Identify which cell holds the provided text, then report its [x, y] central coordinate. 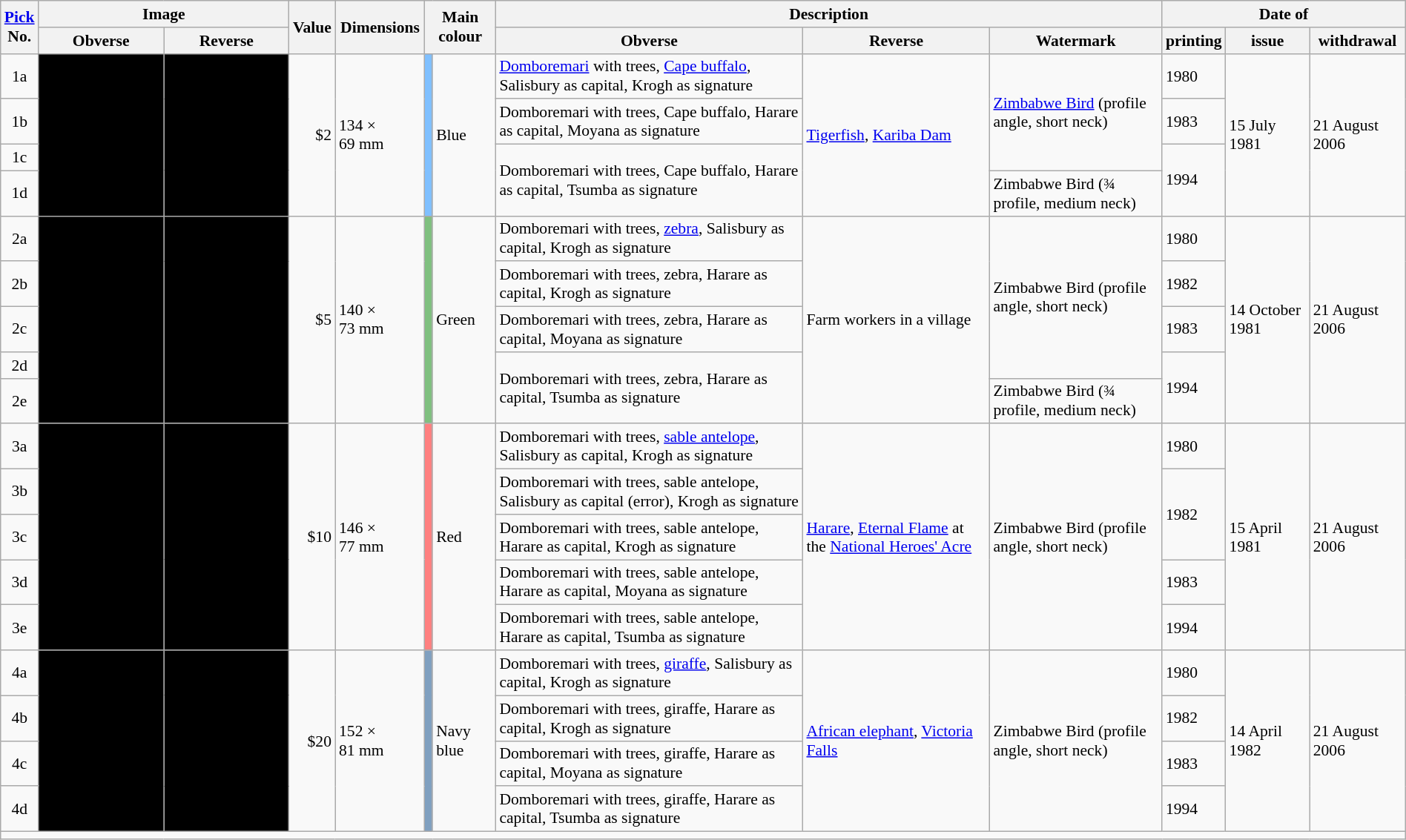
Red [464, 538]
$2 [312, 135]
3e [19, 627]
2c [19, 329]
Description [828, 14]
134 × 69 mm [380, 135]
withdrawal [1358, 41]
$20 [312, 741]
Navy blue [464, 741]
Domboremari with trees, Cape buffalo, Harare as capital, Tsumba as signature [649, 181]
4b [19, 718]
2a [19, 239]
1a [19, 76]
Tigerfish, Kariba Dam [896, 135]
14 October 1981 [1268, 320]
2e [19, 400]
issue [1268, 41]
1d [19, 193]
Domboremari with trees, giraffe, Harare as capital, Tsumba as signature [649, 810]
$10 [312, 538]
Domboremari with trees, sable antelope, Harare as capital, Tsumba as signature [649, 627]
PickNo. [19, 27]
Date of [1284, 14]
Green [464, 320]
$5 [312, 320]
Dimensions [380, 27]
Domboremari with trees, giraffe, Harare as capital, Krogh as signature [649, 718]
14 April 1982 [1268, 741]
Domboremari with trees, sable antelope, Salisbury as capital, Krogh as signature [649, 446]
3b [19, 492]
Domboremari with trees, sable antelope, Salisbury as capital (error), Krogh as signature [649, 492]
15 July 1981 [1268, 135]
Domboremari with trees, zebra, Harare as capital, Moyana as signature [649, 329]
1b [19, 122]
Domboremari with trees, giraffe, Harare as capital, Moyana as signature [649, 764]
Domboremari with trees, zebra, Salisbury as capital, Krogh as signature [649, 239]
140 × 73 mm [380, 320]
Domboremari with trees, Cape buffalo, Salisbury as capital, Krogh as signature [649, 76]
2b [19, 285]
4a [19, 673]
Domboremari with trees, sable antelope, Harare as capital, Moyana as signature [649, 583]
Domboremari with trees, sable antelope, Harare as capital, Krogh as signature [649, 537]
3a [19, 446]
4d [19, 810]
printing [1194, 41]
2d [19, 366]
Farm workers in a village [896, 320]
Blue [464, 135]
152 × 81 mm [380, 741]
15 April 1981 [1268, 538]
Domboremari with trees, zebra, Harare as capital, Tsumba as signature [649, 388]
Value [312, 27]
146 × 77 mm [380, 538]
3d [19, 583]
Domboremari with trees, giraffe, Salisbury as capital, Krogh as signature [649, 673]
African elephant, Victoria Falls [896, 741]
Image [164, 14]
1c [19, 158]
Watermark [1075, 41]
4c [19, 764]
Domboremari with trees, Cape buffalo, Harare as capital, Moyana as signature [649, 122]
Main colour [460, 27]
Domboremari with trees, zebra, Harare as capital, Krogh as signature [649, 285]
3c [19, 537]
Harare, Eternal Flame at the National Heroes' Acre [896, 538]
